Search for the cell housing the specified text and yield its (x, y) center coordinate. 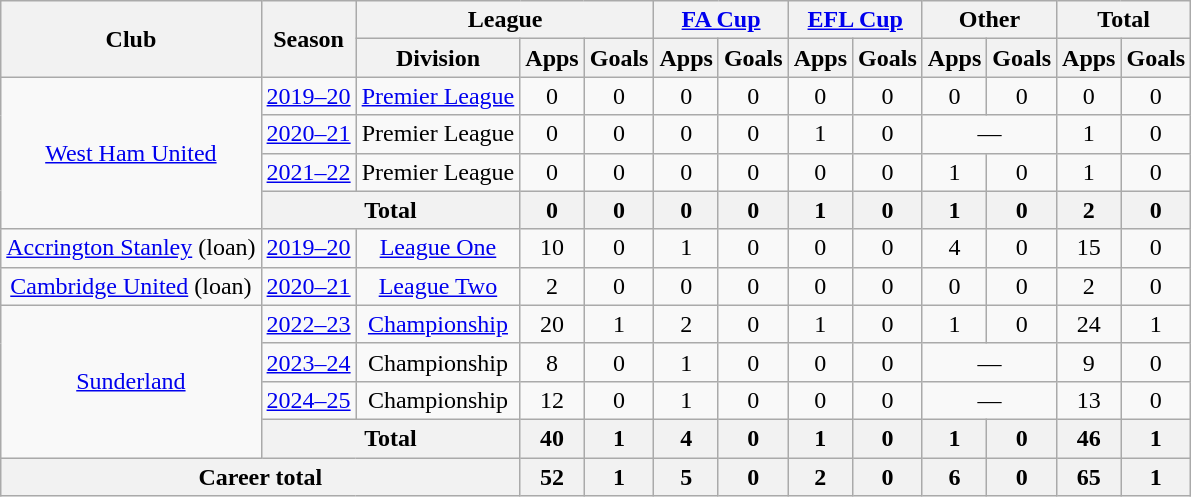
46 (1089, 438)
15 (1089, 248)
League Two (438, 286)
2022–23 (308, 324)
Career total (260, 477)
8 (552, 362)
20 (552, 324)
65 (1089, 477)
Club (131, 39)
2024–25 (308, 400)
5 (686, 477)
9 (1089, 362)
FA Cup (721, 20)
Sunderland (131, 381)
13 (1089, 400)
Division (438, 58)
Season (308, 39)
24 (1089, 324)
6 (954, 477)
EFL Cup (855, 20)
2021–22 (308, 172)
Other (989, 20)
40 (552, 438)
Accrington Stanley (loan) (131, 248)
League (505, 20)
2023–24 (308, 362)
52 (552, 477)
10 (552, 248)
Cambridge United (loan) (131, 286)
12 (552, 400)
West Ham United (131, 153)
League One (438, 248)
